For the text-containing cell, return its midpoint in (x, y) coordinate format. 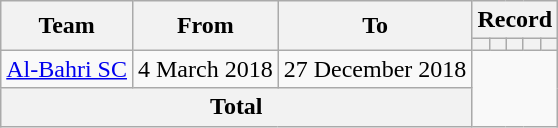
27 December 2018 (375, 69)
From (205, 26)
To (375, 26)
Al-Bahri SC (67, 69)
Team (67, 26)
Total (236, 107)
Record (515, 20)
4 March 2018 (205, 69)
